For the text-containing cell, return its midpoint in [x, y] coordinate format. 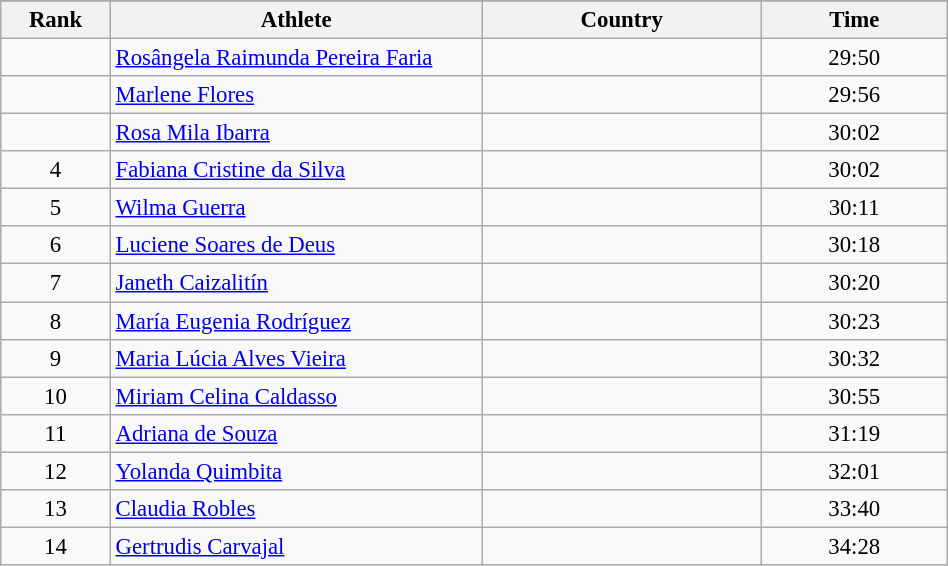
Wilma Guerra [296, 208]
10 [56, 396]
Rosa Mila Ibarra [296, 133]
6 [56, 245]
30:32 [854, 358]
Rosângela Raimunda Pereira Faria [296, 58]
Miriam Celina Caldasso [296, 396]
30:11 [854, 208]
7 [56, 283]
Maria Lúcia Alves Vieira [296, 358]
Marlene Flores [296, 95]
Fabiana Cristine da Silva [296, 170]
Time [854, 20]
Claudia Robles [296, 509]
4 [56, 170]
5 [56, 208]
30:18 [854, 245]
Janeth Caizalitín [296, 283]
Country [622, 20]
9 [56, 358]
11 [56, 433]
Yolanda Quimbita [296, 471]
María Eugenia Rodríguez [296, 321]
8 [56, 321]
13 [56, 509]
Athlete [296, 20]
Rank [56, 20]
29:56 [854, 95]
33:40 [854, 509]
32:01 [854, 471]
Gertrudis Carvajal [296, 546]
30:55 [854, 396]
Adriana de Souza [296, 433]
12 [56, 471]
14 [56, 546]
Luciene Soares de Deus [296, 245]
34:28 [854, 546]
29:50 [854, 58]
30:20 [854, 283]
30:23 [854, 321]
31:19 [854, 433]
